Locate the cell with the specified text and output its [x, y] center coordinate. 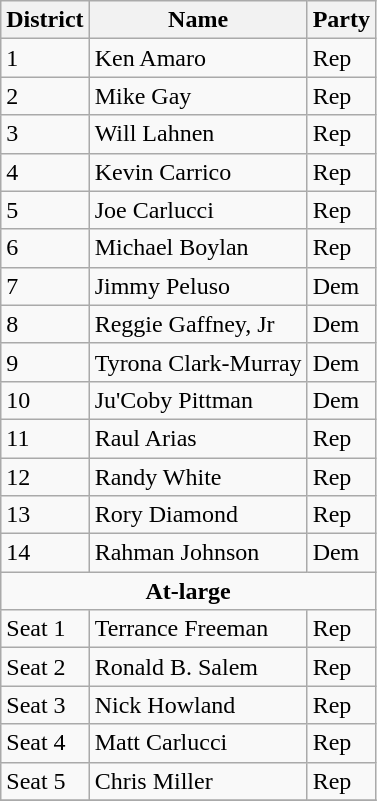
9 [45, 362]
14 [45, 553]
Matt Carlucci [198, 743]
Party [341, 20]
District [45, 20]
Mike Gay [198, 96]
13 [45, 515]
Joe Carlucci [198, 210]
Jimmy Peluso [198, 286]
Kevin Carrico [198, 172]
Terrance Freeman [198, 629]
Raul Arias [198, 438]
Ronald B. Salem [198, 667]
5 [45, 210]
Rory Diamond [198, 515]
Ken Amaro [198, 58]
2 [45, 96]
Seat 5 [45, 781]
7 [45, 286]
Seat 1 [45, 629]
4 [45, 172]
Reggie Gaffney, Jr [198, 324]
Michael Boylan [198, 248]
1 [45, 58]
Nick Howland [198, 705]
12 [45, 477]
Randy White [198, 477]
11 [45, 438]
8 [45, 324]
Ju'Coby Pittman [198, 400]
Chris Miller [198, 781]
Rahman Johnson [198, 553]
3 [45, 134]
Seat 3 [45, 705]
10 [45, 400]
Seat 2 [45, 667]
Will Lahnen [198, 134]
6 [45, 248]
Name [198, 20]
At-large [188, 591]
Tyrona Clark-Murray [198, 362]
Seat 4 [45, 743]
